Identify which cell holds the provided text, then report its (X, Y) central coordinate. 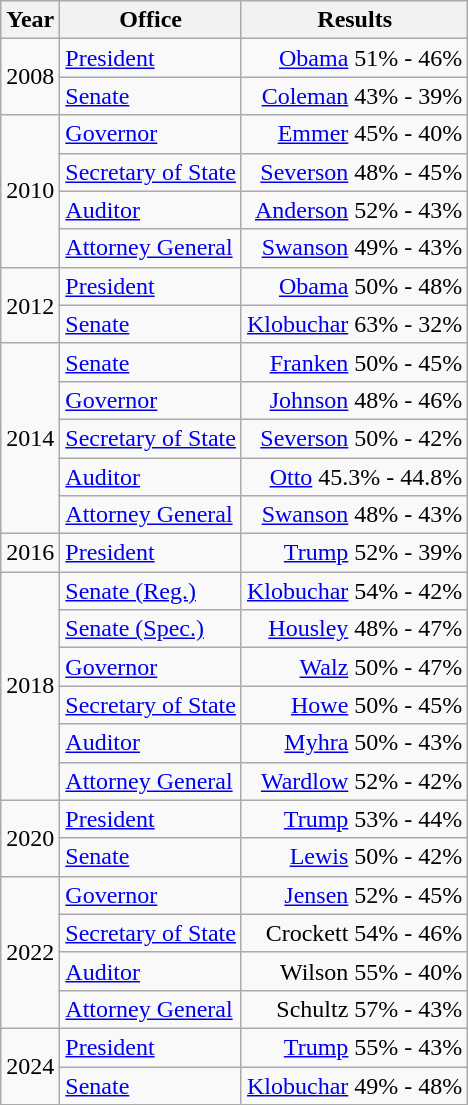
Office (151, 20)
2018 (30, 686)
Senate (Spec.) (151, 629)
Myhra 50% - 43% (354, 743)
Lewis 50% - 42% (354, 857)
2008 (30, 77)
Obama 50% - 48% (354, 286)
Wardlow 52% - 42% (354, 781)
Franken 50% - 45% (354, 362)
Crockett 54% - 46% (354, 933)
Otto 45.3% - 44.8% (354, 477)
Emmer 45% - 40% (354, 134)
Howe 50% - 45% (354, 705)
2024 (30, 1066)
Severson 50% - 42% (354, 438)
Klobuchar 54% - 42% (354, 591)
Jensen 52% - 45% (354, 895)
Coleman 43% - 39% (354, 96)
2012 (30, 305)
Swanson 49% - 43% (354, 248)
Johnson 48% - 46% (354, 400)
Severson 48% - 45% (354, 172)
Senate (Reg.) (151, 591)
Trump 52% - 39% (354, 553)
Wilson 55% - 40% (354, 971)
Housley 48% - 47% (354, 629)
Obama 51% - 46% (354, 58)
Anderson 52% - 43% (354, 210)
2016 (30, 553)
Klobuchar 63% - 32% (354, 324)
2022 (30, 952)
Swanson 48% - 43% (354, 515)
2020 (30, 838)
Trump 53% - 44% (354, 819)
Trump 55% - 43% (354, 1047)
Klobuchar 49% - 48% (354, 1085)
Walz 50% - 47% (354, 667)
Year (30, 20)
Results (354, 20)
Schultz 57% - 43% (354, 1009)
2014 (30, 438)
2010 (30, 191)
